Determine the (X, Y) coordinate at the center of the cell enclosing the given text.  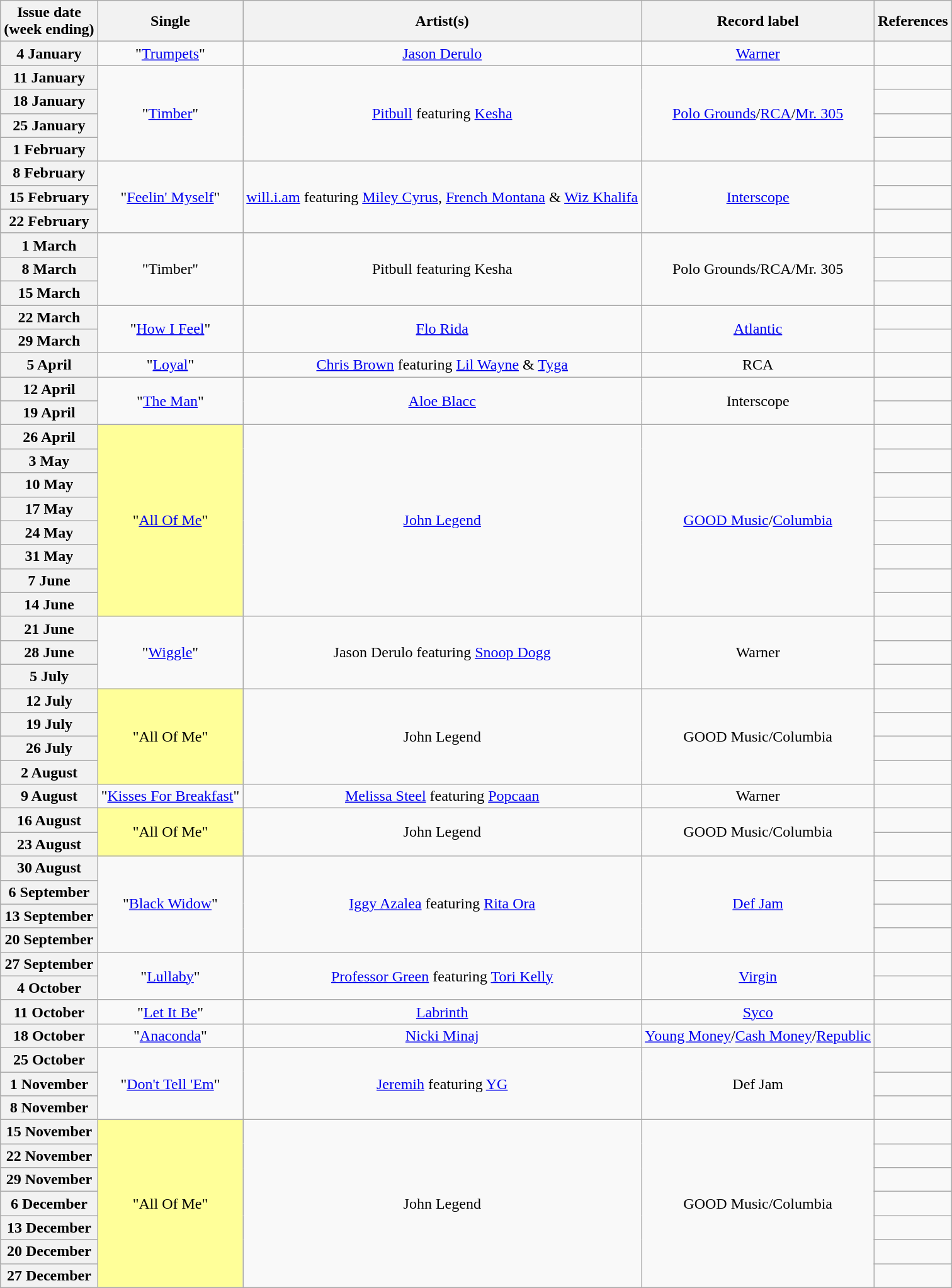
10 May (49, 485)
Jeremih featuring YG (442, 1083)
26 July (49, 749)
24 May (49, 533)
13 December (49, 1228)
Issue date(week ending) (49, 21)
Aloe Blacc (442, 401)
8 February (49, 173)
4 October (49, 988)
RCA (758, 365)
18 January (49, 101)
5 April (49, 365)
will.i.am featuring Miley Cyrus, French Montana & Wiz Khalifa (442, 197)
"Black Widow" (170, 904)
"Don't Tell 'Em" (170, 1083)
27 December (49, 1275)
"Kisses For Breakfast" (170, 796)
4 January (49, 54)
14 June (49, 604)
12 July (49, 701)
Iggy Azalea featuring Rita Ora (442, 904)
Jason Derulo featuring Snoop Dogg (442, 652)
Labrinth (442, 1012)
18 October (49, 1036)
"The Man" (170, 401)
Melissa Steel featuring Popcaan (442, 796)
15 February (49, 197)
Jason Derulo (442, 54)
8 March (49, 269)
6 September (49, 892)
11 January (49, 77)
31 May (49, 556)
Professor Green featuring Tori Kelly (442, 976)
29 November (49, 1180)
1 February (49, 149)
7 June (49, 580)
Single (170, 21)
Syco (758, 1012)
25 October (49, 1059)
19 April (49, 413)
16 August (49, 820)
"Let It Be" (170, 1012)
12 April (49, 389)
22 November (49, 1156)
9 August (49, 796)
"How I Feel" (170, 329)
Flo Rida (442, 329)
"Anaconda" (170, 1036)
20 September (49, 940)
30 August (49, 868)
17 May (49, 509)
19 July (49, 725)
11 October (49, 1012)
Artist(s) (442, 21)
27 September (49, 964)
"Loyal" (170, 365)
Atlantic (758, 329)
Young Money/Cash Money/Republic (758, 1036)
"Feelin' Myself" (170, 197)
Nicki Minaj (442, 1036)
26 April (49, 437)
29 March (49, 341)
3 May (49, 461)
1 November (49, 1083)
15 November (49, 1132)
15 March (49, 293)
22 February (49, 221)
Record label (758, 21)
"Trumpets" (170, 54)
13 September (49, 916)
20 December (49, 1251)
"Lullaby" (170, 976)
22 March (49, 317)
"Wiggle" (170, 652)
1 March (49, 245)
23 August (49, 844)
25 January (49, 125)
2 August (49, 772)
References (913, 21)
6 December (49, 1204)
Virgin (758, 976)
28 June (49, 652)
21 June (49, 628)
8 November (49, 1108)
Chris Brown featuring Lil Wayne & Tyga (442, 365)
5 July (49, 676)
